Return the [x, y] coordinate for the center point of the cell that contains the specified text.  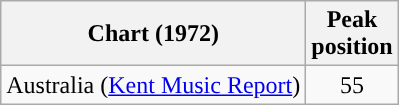
Peakposition [352, 34]
Chart (1972) [154, 34]
55 [352, 85]
Australia (Kent Music Report) [154, 85]
